Provide the [X, Y] coordinate of the cell's center where the given text is located.  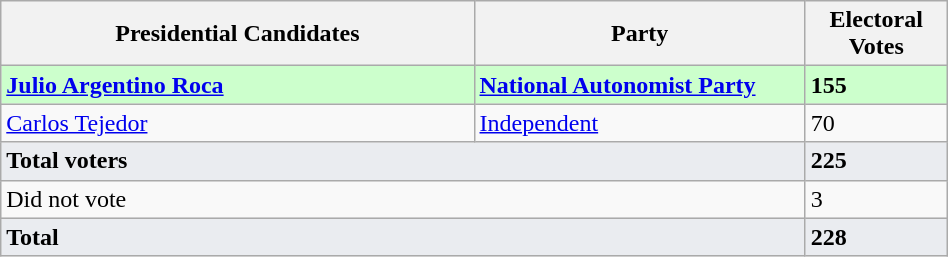
228 [876, 237]
Electoral Votes [876, 34]
155 [876, 85]
Party [640, 34]
Total voters [404, 161]
70 [876, 123]
Carlos Tejedor [238, 123]
225 [876, 161]
Total [404, 237]
National Autonomist Party [640, 85]
Julio Argentino Roca [238, 85]
Presidential Candidates [238, 34]
Independent [640, 123]
3 [876, 199]
Did not vote [404, 199]
